Identify which cell holds the provided text, then report its (X, Y) central coordinate. 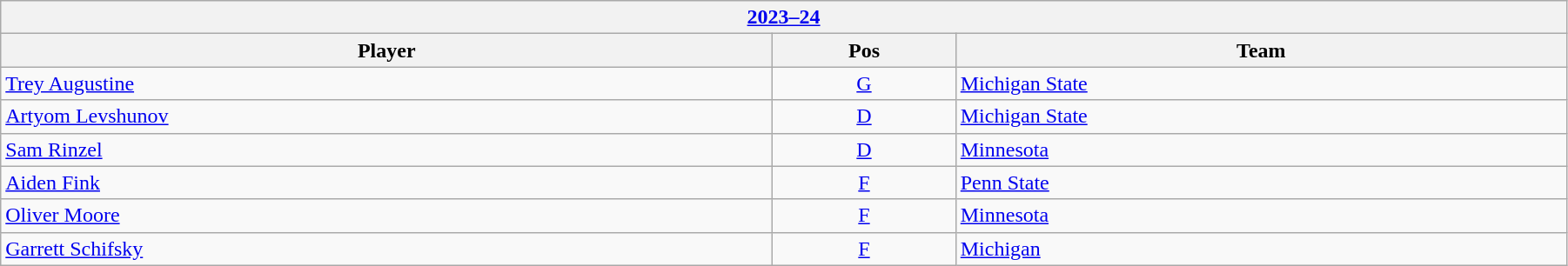
Penn State (1261, 183)
Michigan (1261, 249)
Oliver Moore (386, 216)
Pos (864, 50)
Artyom Levshunov (386, 116)
2023–24 (784, 17)
Sam Rinzel (386, 150)
Player (386, 50)
Trey Augustine (386, 83)
G (864, 83)
Aiden Fink (386, 183)
Garrett Schifsky (386, 249)
Team (1261, 50)
